Return (X, Y) of the center of cell containing provided text 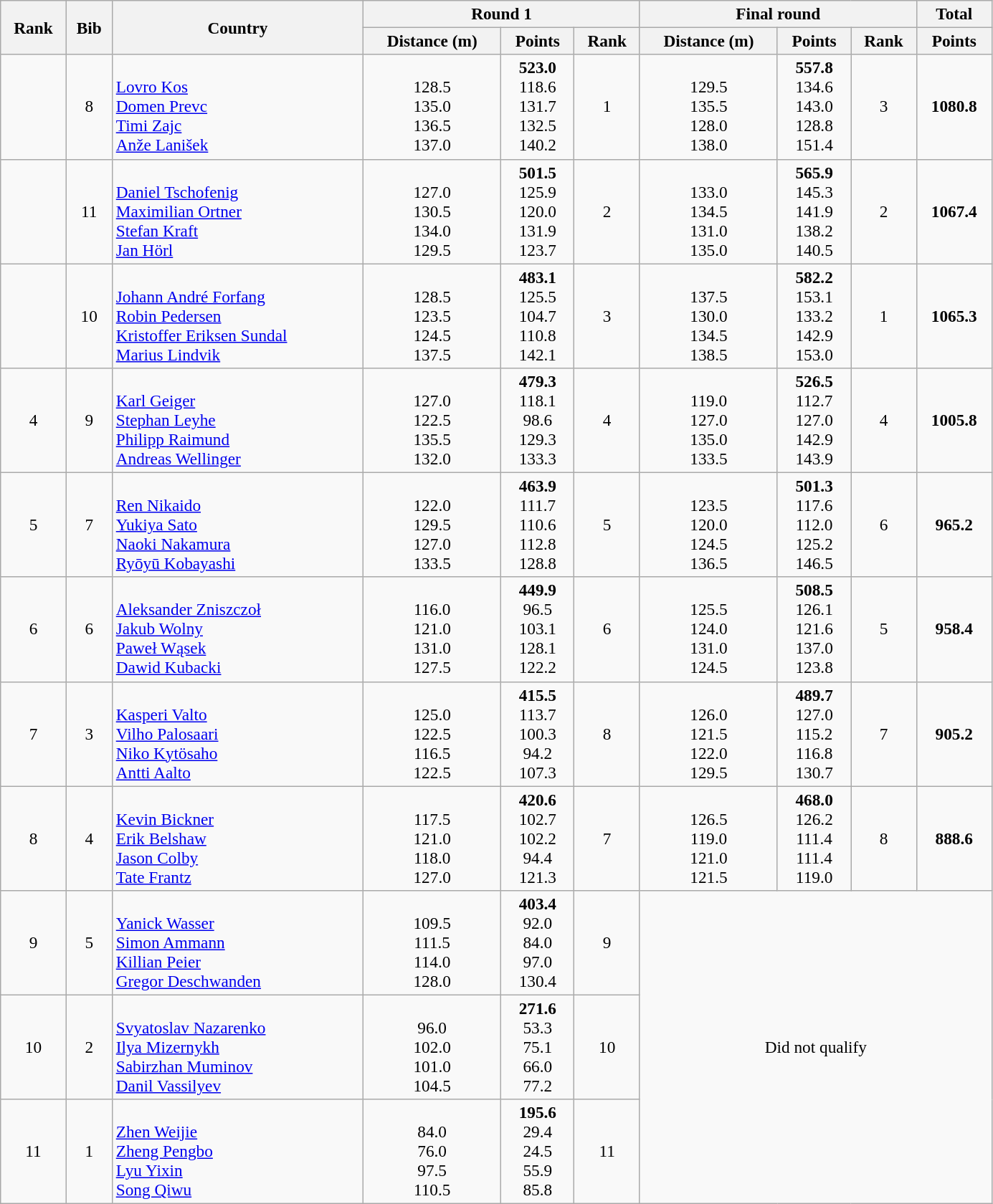
119.0127.0135.0133.5 (708, 420)
117.5121.0118.0127.0 (432, 838)
Did not qualify (816, 1046)
483.1125.5104.7110.8142.1 (538, 315)
501.3117.6112.0125.2146.5 (814, 525)
557.8134.6143.0128.8151.4 (814, 107)
271.653.375.166.077.2 (538, 1047)
122.0129.5127.0133.5 (432, 525)
116.0121.0131.0127.5 (432, 629)
125.5124.0131.0124.5 (708, 629)
958.4 (954, 629)
526.5112.7127.0142.9143.9 (814, 420)
127.0130.5134.0129.5 (432, 211)
129.5135.5128.0138.0 (708, 107)
Lovro KosDomen PrevcTimi ZajcAnže Lanišek (237, 107)
Country (237, 27)
Ren NikaidoYukiya SatoNaoki NakamuraRyōyū Kobayashi (237, 525)
582.2153.1133.2142.9153.0 (814, 315)
128.5135.0136.5137.0 (432, 107)
449.996.5103.1128.1122.2 (538, 629)
Bib (89, 27)
905.2 (954, 734)
195.629.424.555.985.8 (538, 1152)
Aleksander ZniszczołJakub WolnyPaweł WąsekDawid Kubacki (237, 629)
420.6102.7102.294.4121.3 (538, 838)
Final round (778, 14)
96.0102.0101.0104.5 (432, 1047)
415.5113.7100.394.2107.3 (538, 734)
508.5126.1121.6137.0123.8 (814, 629)
1080.8 (954, 107)
Kevin BicknerErik BelshawJason ColbyTate Frantz (237, 838)
126.5119.0121.0121.5 (708, 838)
Yanick WasserSimon AmmannKillian PeierGregor Deschwanden (237, 942)
109.5111.5114.0128.0 (432, 942)
137.5130.0134.5138.5 (708, 315)
128.5123.5124.5137.5 (432, 315)
888.6 (954, 838)
1005.8 (954, 420)
123.5120.0124.5136.5 (708, 525)
Round 1 (502, 14)
126.0121.5122.0129.5 (708, 734)
501.5125.9120.0131.9123.7 (538, 211)
133.0134.5131.0135.0 (708, 211)
523.0118.6131.7132.5140.2 (538, 107)
1067.4 (954, 211)
Total (954, 14)
1065.3 (954, 315)
Kasperi ValtoVilho PalosaariNiko KytösahoAntti Aalto (237, 734)
84.076.097.5110.5 (432, 1152)
468.0126.2111.4111.4119.0 (814, 838)
Svyatoslav NazarenkoIlya MizernykhSabirzhan MuminovDanil Vassilyev (237, 1047)
403.492.084.097.0130.4 (538, 942)
Karl GeigerStephan LeyhePhilipp RaimundAndreas Wellinger (237, 420)
489.7127.0115.2116.8130.7 (814, 734)
565.9145.3141.9138.2140.5 (814, 211)
Daniel TschofenigMaximilian OrtnerStefan KraftJan Hörl (237, 211)
127.0122.5135.5132.0 (432, 420)
463.9111.7110.6112.8128.8 (538, 525)
479.3118.198.6129.3133.3 (538, 420)
965.2 (954, 525)
Zhen WeijieZheng PengboLyu YixinSong Qiwu (237, 1152)
125.0122.5116.5122.5 (432, 734)
Johann André ForfangRobin PedersenKristoffer Eriksen SundalMarius Lindvik (237, 315)
